Identify which cell holds the provided text, then report its [X, Y] central coordinate. 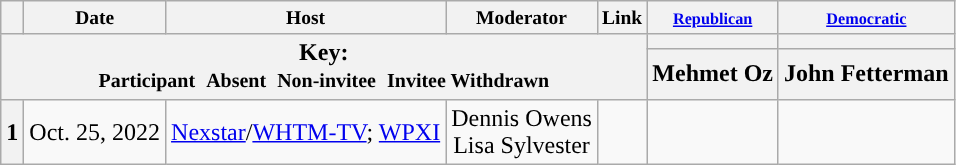
Host [306, 18]
Date [95, 18]
Republican [713, 18]
John Fetterman [866, 74]
Mehmet Oz [713, 74]
Link [622, 18]
1 [12, 132]
Dennis OwensLisa Sylvester [522, 132]
Key: Participant Absent Non-invitee Invitee Withdrawn [324, 66]
Democratic [866, 18]
Moderator [522, 18]
Oct. 25, 2022 [95, 132]
Nexstar/WHTM-TV; WPXI [306, 132]
